Detect which cell encompasses the target text, then output its (x, y) center coordinate. 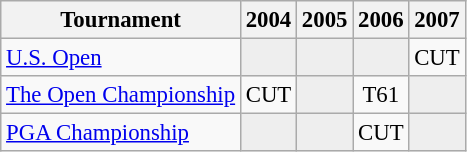
The Open Championship (121, 95)
U.S. Open (121, 58)
2006 (381, 20)
2007 (437, 20)
T61 (381, 95)
Tournament (121, 20)
2004 (268, 20)
PGA Championship (121, 133)
2005 (325, 20)
